Determine the [X, Y] coordinate at the center of the cell enclosing the given text.  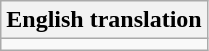
English translation [104, 20]
